Search for the cell housing the specified text and yield its (x, y) center coordinate. 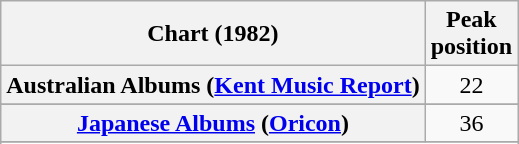
22 (471, 85)
Japanese Albums (Oricon) (213, 123)
Chart (1982) (213, 34)
Australian Albums (Kent Music Report) (213, 85)
36 (471, 123)
Peakposition (471, 34)
